For the text-containing cell, return its midpoint in [X, Y] coordinate format. 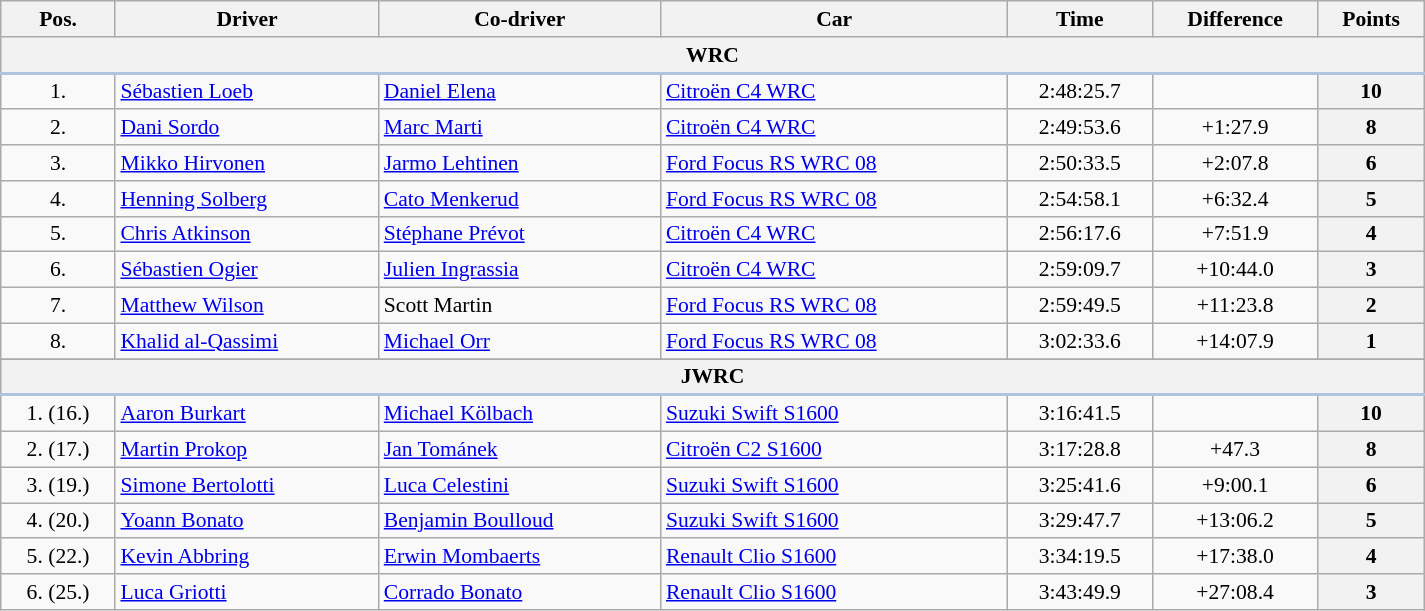
Henning Solberg [246, 199]
2:50:33.5 [1080, 163]
6. [58, 270]
+17:38.0 [1235, 557]
2:59:49.5 [1080, 306]
Martin Prokop [246, 450]
+10:44.0 [1235, 270]
Driver [246, 19]
Points [1371, 19]
6. (25.) [58, 592]
2. (17.) [58, 450]
2 [1371, 306]
Citroën C2 S1600 [834, 450]
1. [58, 91]
+11:23.8 [1235, 306]
2:48:25.7 [1080, 91]
+1:27.9 [1235, 128]
7. [58, 306]
Scott Martin [520, 306]
2:54:58.1 [1080, 199]
+2:07.8 [1235, 163]
Luca Celestini [520, 485]
Jan Tománek [520, 450]
+6:32.4 [1235, 199]
+27:08.4 [1235, 592]
Pos. [58, 19]
Kevin Abbring [246, 557]
Sébastien Loeb [246, 91]
Stéphane Prévot [520, 234]
Michael Kölbach [520, 413]
+9:00.1 [1235, 485]
Marc Marti [520, 128]
Simone Bertolotti [246, 485]
Cato Menkerud [520, 199]
2:56:17.6 [1080, 234]
Co-driver [520, 19]
3:02:33.6 [1080, 341]
3:16:41.5 [1080, 413]
1. (16.) [58, 413]
Daniel Elena [520, 91]
+7:51.9 [1235, 234]
Matthew Wilson [246, 306]
3. (19.) [58, 485]
2:59:09.7 [1080, 270]
2. [58, 128]
Dani Sordo [246, 128]
Jarmo Lehtinen [520, 163]
3. [58, 163]
Mikko Hirvonen [246, 163]
Erwin Mombaerts [520, 557]
2:49:53.6 [1080, 128]
Yoann Bonato [246, 521]
JWRC [713, 377]
3:43:49.9 [1080, 592]
8. [58, 341]
Difference [1235, 19]
WRC [713, 55]
+47.3 [1235, 450]
1 [1371, 341]
+14:07.9 [1235, 341]
Aaron Burkart [246, 413]
Car [834, 19]
Julien Ingrassia [520, 270]
4. (20.) [58, 521]
Benjamin Boulloud [520, 521]
5. (22.) [58, 557]
Time [1080, 19]
3:25:41.6 [1080, 485]
Chris Atkinson [246, 234]
3:29:47.7 [1080, 521]
Sébastien Ogier [246, 270]
Luca Griotti [246, 592]
4. [58, 199]
Corrado Bonato [520, 592]
5. [58, 234]
Khalid al-Qassimi [246, 341]
+13:06.2 [1235, 521]
3:34:19.5 [1080, 557]
3:17:28.8 [1080, 450]
Michael Orr [520, 341]
